Scan for the cell matching the given text and deliver its (X, Y) coordinate at center. 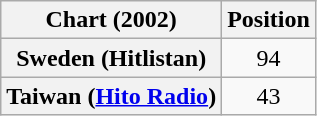
Taiwan (Hito Radio) (112, 96)
Position (269, 20)
94 (269, 58)
Chart (2002) (112, 20)
43 (269, 96)
Sweden (Hitlistan) (112, 58)
